Scan for the cell matching the given text and deliver its [x, y] coordinate at center. 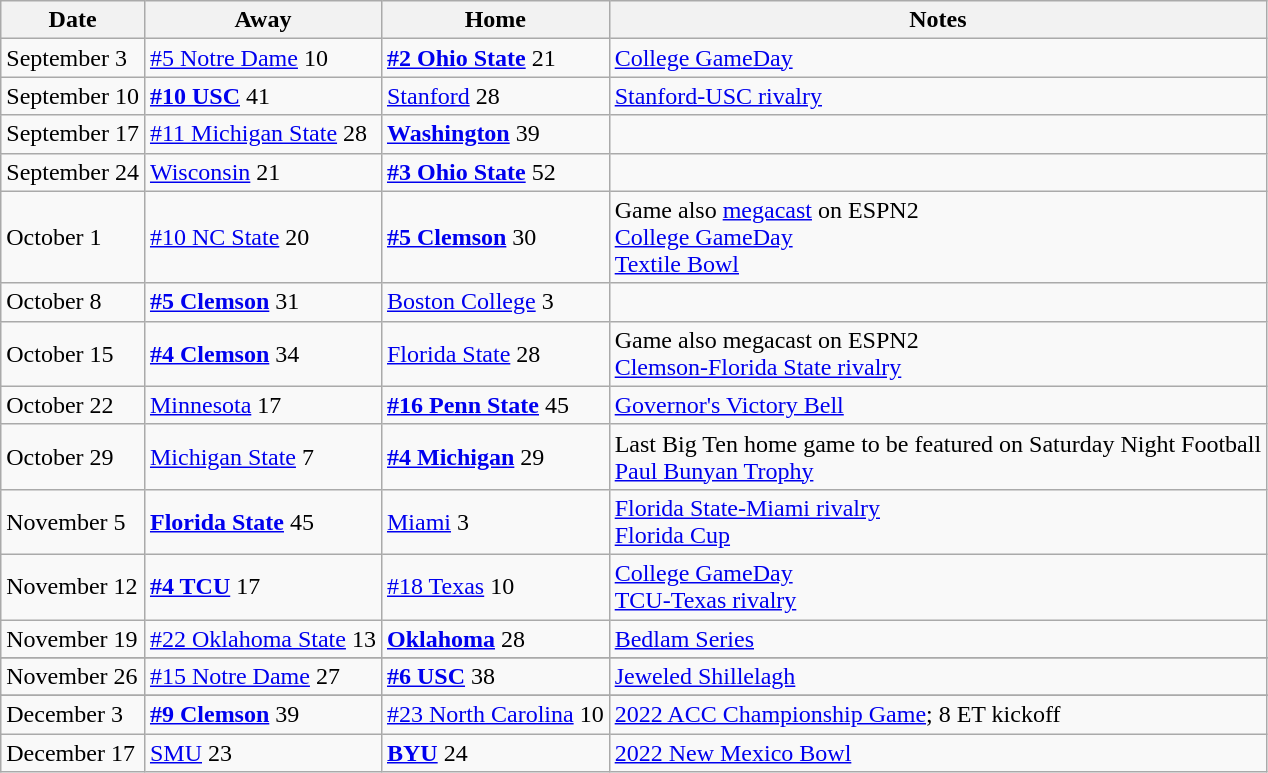
Bedlam Series [938, 639]
October 15 [73, 354]
#10 USC 41 [262, 96]
#15 Notre Dame 27 [262, 677]
#4 Clemson 34 [262, 354]
2022 ACC Championship Game; 8 ET kickoff [938, 715]
Florida State 45 [262, 522]
Date [73, 20]
#5 Clemson 30 [495, 237]
Michigan State 7 [262, 456]
Jeweled Shillelagh [938, 677]
College GameDay [938, 58]
#4 Michigan 29 [495, 456]
December 3 [73, 715]
Minnesota 17 [262, 405]
#22 Oklahoma State 13 [262, 639]
#4 TCU 17 [262, 586]
Florida State 28 [495, 354]
Boston College 3 [495, 302]
#5 Clemson 31 [262, 302]
Game also megacast on ESPN2Clemson-Florida State rivalry [938, 354]
November 5 [73, 522]
#11 Michigan State 28 [262, 134]
#18 Texas 10 [495, 586]
Notes [938, 20]
Stanford 28 [495, 96]
September 3 [73, 58]
Washington 39 [495, 134]
Home [495, 20]
Florida State-Miami rivalryFlorida Cup [938, 522]
November 26 [73, 677]
Miami 3 [495, 522]
Game also megacast on ESPN2College GameDayTextile Bowl [938, 237]
Away [262, 20]
September 24 [73, 172]
October 22 [73, 405]
#5 Notre Dame 10 [262, 58]
#9 Clemson 39 [262, 715]
November 12 [73, 586]
September 17 [73, 134]
#6 USC 38 [495, 677]
September 10 [73, 96]
#3 Ohio State 52 [495, 172]
December 17 [73, 753]
Stanford-USC rivalry [938, 96]
SMU 23 [262, 753]
November 19 [73, 639]
Oklahoma 28 [495, 639]
October 29 [73, 456]
#23 North Carolina 10 [495, 715]
October 1 [73, 237]
#10 NC State 20 [262, 237]
2022 New Mexico Bowl [938, 753]
Governor's Victory Bell [938, 405]
Last Big Ten home game to be featured on Saturday Night FootballPaul Bunyan Trophy [938, 456]
BYU 24 [495, 753]
Wisconsin 21 [262, 172]
College GameDayTCU-Texas rivalry [938, 586]
#16 Penn State 45 [495, 405]
October 8 [73, 302]
#2 Ohio State 21 [495, 58]
